Capture the cell that displays the provided text and extract its (X, Y) central coordinate. 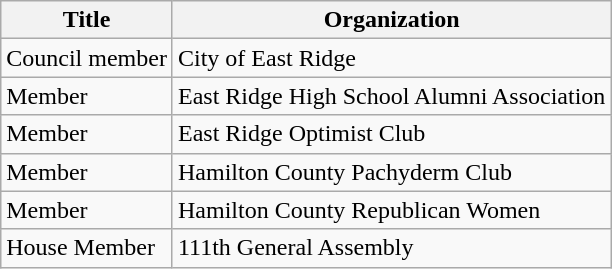
Hamilton County Pachyderm Club (391, 172)
Organization (391, 20)
East Ridge High School Alumni Association (391, 96)
Hamilton County Republican Women (391, 210)
City of East Ridge (391, 58)
Title (87, 20)
House Member (87, 248)
East Ridge Optimist Club (391, 134)
111th General Assembly (391, 248)
Council member (87, 58)
